Extract the [x, y] coordinate from the center of the cell holding the provided text.  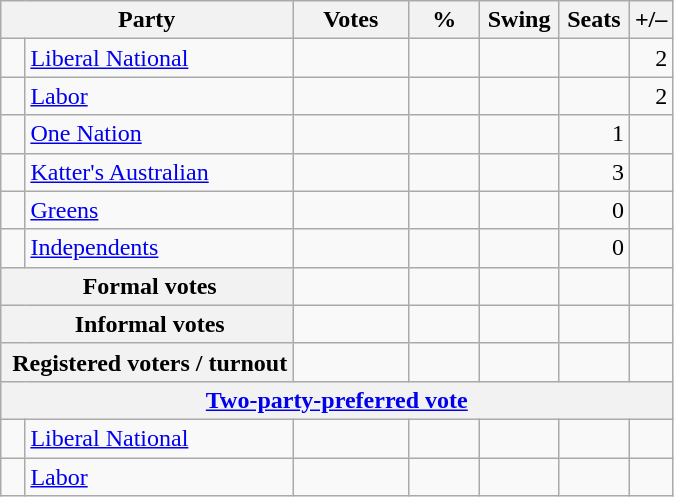
1 [594, 134]
% [444, 20]
Formal votes [147, 286]
Independents [159, 248]
Seats [594, 20]
+/– [650, 20]
Greens [159, 210]
One Nation [159, 134]
Registered voters / turnout [147, 362]
Katter's Australian [159, 172]
Party [147, 20]
Votes [351, 20]
3 [594, 172]
Two-party-preferred vote [337, 400]
Informal votes [147, 324]
Swing [520, 20]
